Locate the cell with the specified text and output its [x, y] center coordinate. 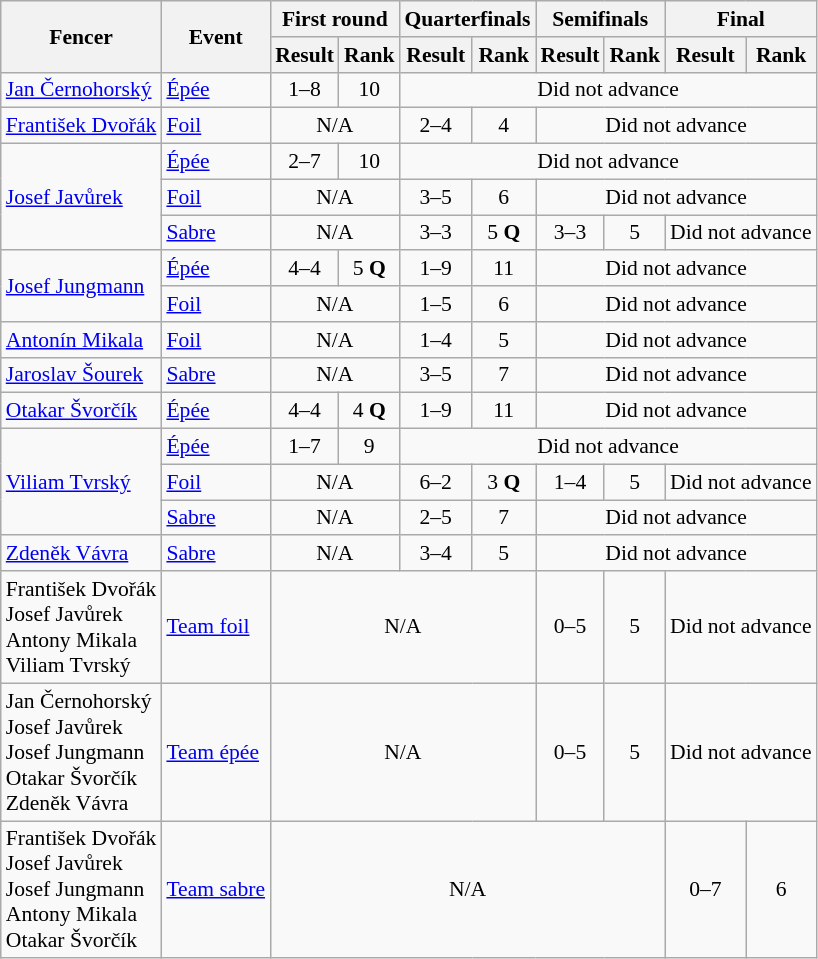
Team sabre [216, 890]
Viliam Tvrský [82, 482]
2–4 [436, 126]
Team foil [216, 627]
3 Q [504, 482]
Event [216, 36]
Jan Černohorský [82, 90]
2–5 [436, 518]
9 [370, 447]
Otakar Švorčík [82, 411]
3–4 [436, 554]
Josef Javůrek [82, 198]
2–7 [304, 162]
František Dvořák Josef Javůrek Antony Mikala Viliam Tvrský [82, 627]
4 [504, 126]
First round [334, 19]
1–7 [304, 447]
1–5 [436, 304]
Final [741, 19]
Fencer [82, 36]
0–7 [706, 890]
Team épée [216, 752]
Quarterfinals [468, 19]
1–8 [304, 90]
František Dvořák Josef Javůrek Josef Jungmann Antony Mikala Otakar Švorčík [82, 890]
Josef Jungmann [82, 286]
Jaroslav Šourek [82, 375]
Jan Černohorský Josef Javůrek Josef Jungmann Otakar Švorčík Zdeněk Vávra [82, 752]
4 Q [370, 411]
Zdeněk Vávra [82, 554]
Antonín Mikala [82, 340]
Semifinals [600, 19]
František Dvořák [82, 126]
6–2 [436, 482]
